Identify which cell holds the provided text, then report its [x, y] central coordinate. 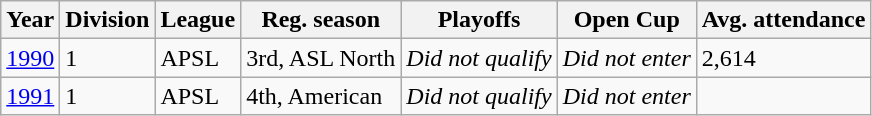
3rd, ASL North [321, 58]
4th, American [321, 96]
Year [30, 20]
Playoffs [479, 20]
Open Cup [626, 20]
League [198, 20]
Avg. attendance [784, 20]
1990 [30, 58]
2,614 [784, 58]
1991 [30, 96]
Division [108, 20]
Reg. season [321, 20]
